Provide the (X, Y) coordinate of the cell's center where the given text is located.  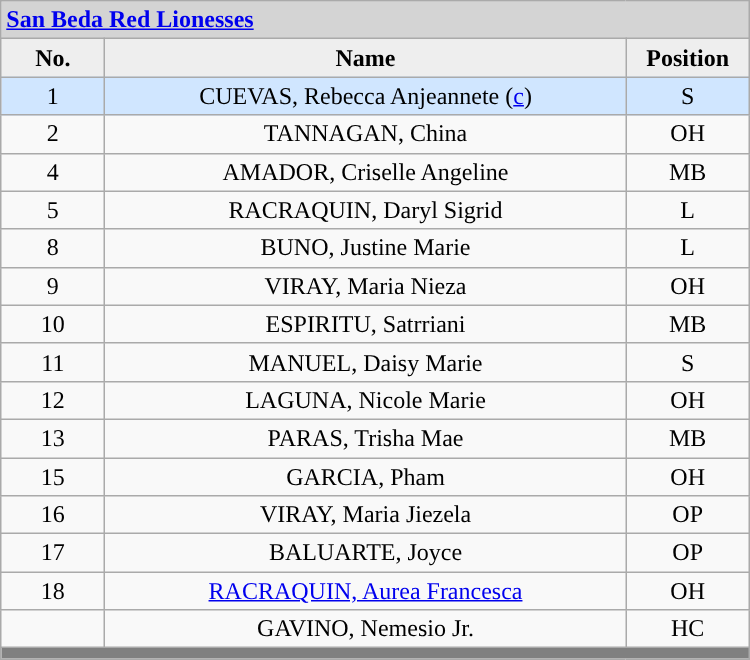
No. (53, 58)
San Beda Red Lionesses (375, 20)
16 (53, 515)
HC (688, 629)
Name (366, 58)
PARAS, Trisha Mae (366, 438)
GAVINO, Nemesio Jr. (366, 629)
BUNO, Justine Marie (366, 248)
BALUARTE, Joyce (366, 553)
13 (53, 438)
8 (53, 248)
RACRAQUIN, Aurea Francesca (366, 591)
1 (53, 96)
LAGUNA, Nicole Marie (366, 400)
CUEVAS, Rebecca Anjeannete (c) (366, 96)
18 (53, 591)
VIRAY, Maria Nieza (366, 286)
TANNAGAN, China (366, 134)
17 (53, 553)
12 (53, 400)
VIRAY, Maria Jiezela (366, 515)
GARCIA, Pham (366, 477)
9 (53, 286)
AMADOR, Criselle Angeline (366, 172)
MANUEL, Daisy Marie (366, 362)
5 (53, 210)
11 (53, 362)
2 (53, 134)
RACRAQUIN, Daryl Sigrid (366, 210)
15 (53, 477)
10 (53, 324)
4 (53, 172)
ESPIRITU, Satrriani (366, 324)
Position (688, 58)
